Determine the [X, Y] coordinate at the center of the cell enclosing the given text.  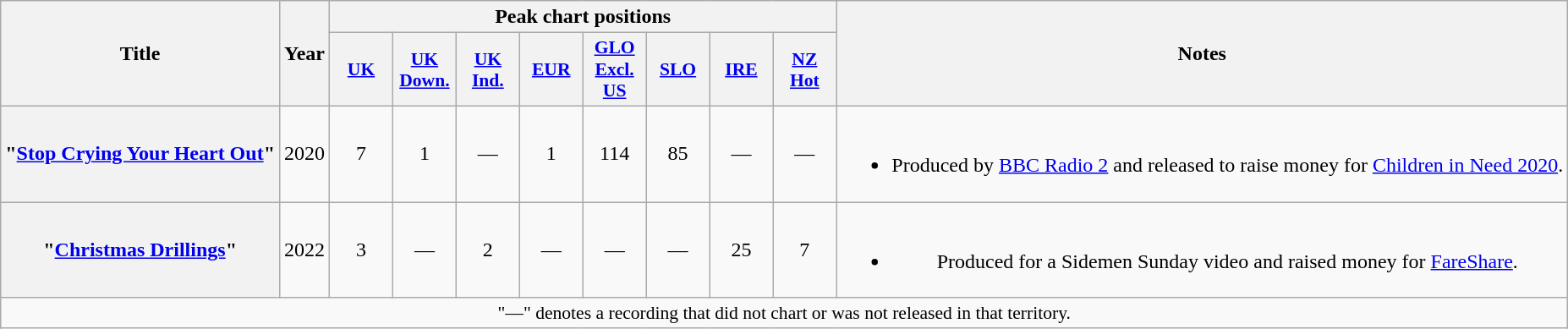
114 [614, 154]
UKDown. [425, 69]
"—" denotes a recording that did not chart or was not released in that territory. [785, 313]
EUR [551, 69]
85 [678, 154]
SLO [678, 69]
UKInd. [487, 69]
2 [487, 249]
Notes [1203, 54]
Produced by BBC Radio 2 and released to raise money for Children in Need 2020. [1203, 154]
2022 [304, 249]
25 [741, 249]
NZHot [805, 69]
3 [362, 249]
2020 [304, 154]
GLOExcl.US [614, 69]
Produced for a Sidemen Sunday video and raised money for FareShare. [1203, 249]
Title [140, 54]
UK [362, 69]
Peak chart positions [584, 17]
IRE [741, 69]
"Stop Crying Your Heart Out" [140, 154]
Year [304, 54]
"Christmas Drillings" [140, 249]
